From the cell containing the given text, extract its center point as (x, y) coordinate. 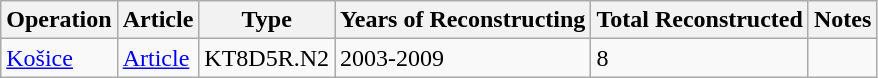
Total Reconstructed (700, 20)
8 (700, 58)
Notes (842, 20)
KT8D5R.N2 (267, 58)
Operation (59, 20)
Type (267, 20)
Košice (59, 58)
Years of Reconstructing (463, 20)
2003-2009 (463, 58)
